Capture the cell that displays the provided text and extract its (X, Y) central coordinate. 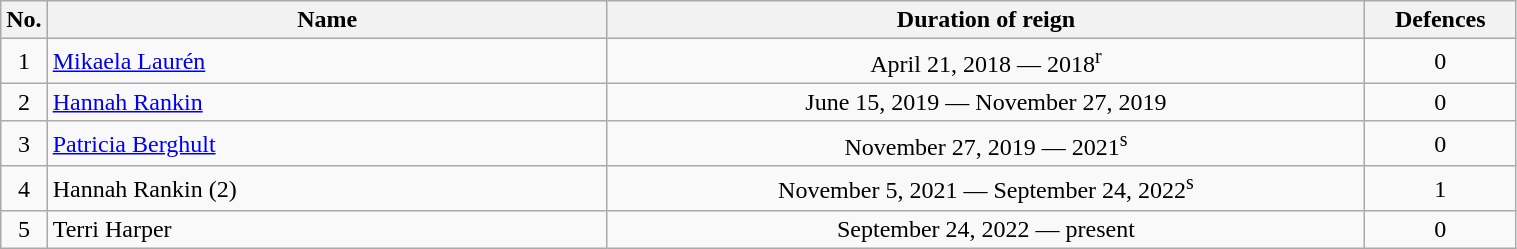
No. (24, 20)
Defences (1441, 20)
4 (24, 188)
Terri Harper (327, 230)
November 27, 2019 — 2021s (986, 144)
Duration of reign (986, 20)
2 (24, 102)
June 15, 2019 — November 27, 2019 (986, 102)
November 5, 2021 — September 24, 2022s (986, 188)
Name (327, 20)
Hannah Rankin (2) (327, 188)
September 24, 2022 — present (986, 230)
Hannah Rankin (327, 102)
Mikaela Laurén (327, 62)
3 (24, 144)
April 21, 2018 — 2018r (986, 62)
Patricia Berghult (327, 144)
5 (24, 230)
